Pinpoint the cell where the given text exists, returning its (x, y) midpoint coordinate. 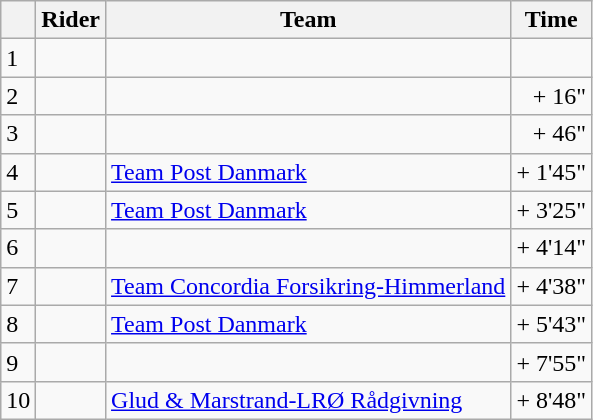
Team Concordia Forsikring-Himmerland (308, 286)
+ 16" (552, 96)
Team (308, 20)
+ 4'38" (552, 286)
+ 4'14" (552, 248)
3 (18, 134)
+ 1'45" (552, 172)
6 (18, 248)
+ 3'25" (552, 210)
1 (18, 58)
10 (18, 400)
2 (18, 96)
+ 5'43" (552, 324)
+ 46" (552, 134)
Rider (71, 20)
9 (18, 362)
+ 7'55" (552, 362)
+ 8'48" (552, 400)
5 (18, 210)
7 (18, 286)
Time (552, 20)
4 (18, 172)
Glud & Marstrand-LRØ Rådgivning (308, 400)
8 (18, 324)
